Provide the [x, y] coordinate of the cell's center where the given text is located.  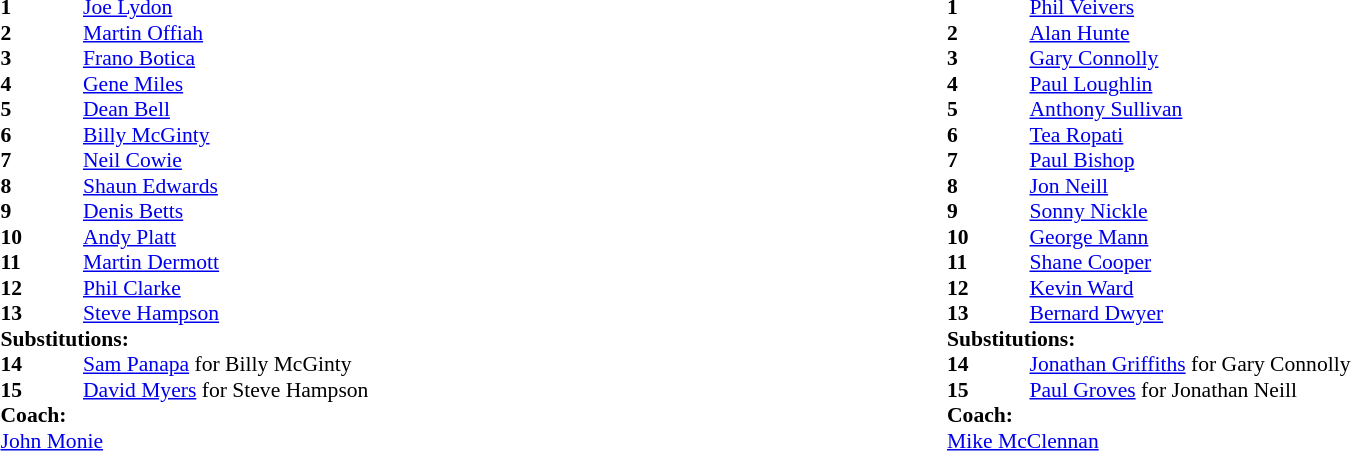
Dean Bell [226, 109]
Tea Ropati [1190, 135]
Denis Betts [226, 211]
Phil Clarke [226, 288]
Martin Offiah [226, 33]
Shaun Edwards [226, 186]
Anthony Sullivan [1190, 109]
Shane Cooper [1190, 263]
Bernard Dwyer [1190, 313]
Paul Bishop [1190, 161]
Gary Connolly [1190, 59]
Jonathan Griffiths for Gary Connolly [1190, 365]
Sam Panapa for Billy McGinty [226, 365]
Frano Botica [226, 59]
Sonny Nickle [1190, 211]
Steve Hampson [226, 313]
Neil Cowie [226, 161]
Jon Neill [1190, 186]
David Myers for Steve Hampson [226, 390]
Billy McGinty [226, 135]
Andy Platt [226, 237]
George Mann [1190, 237]
Paul Groves for Jonathan Neill [1190, 390]
Alan Hunte [1190, 33]
Martin Dermott [226, 263]
Kevin Ward [1190, 288]
Gene Miles [226, 84]
Paul Loughlin [1190, 84]
